Capture the cell that displays the provided text and extract its [X, Y] central coordinate. 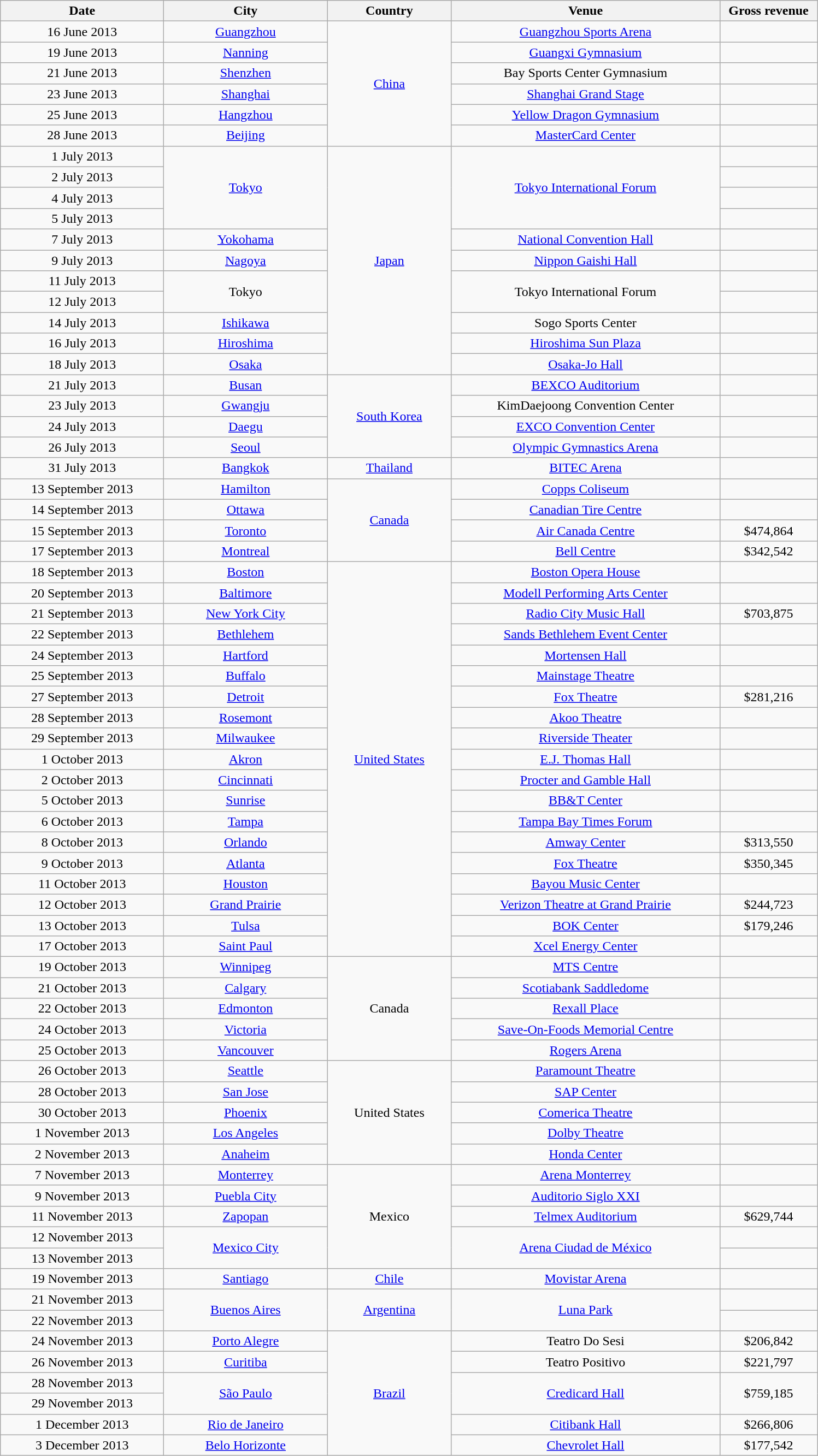
Detroit [246, 697]
Verizon Theatre at Grand Prairie [586, 904]
Auditorio Siglo XXI [586, 1195]
Nippon Gaishi Hall [586, 261]
21 July 2013 [82, 385]
Bayou Music Center [586, 884]
Puebla City [246, 1195]
Mexico [389, 1216]
Beijing [246, 135]
Luna Park [586, 1310]
Buenos Aires [246, 1310]
6 October 2013 [82, 821]
17 September 2013 [82, 551]
Orlando [246, 842]
BOK Center [586, 926]
New York City [246, 614]
13 November 2013 [82, 1258]
Hartford [246, 655]
13 October 2013 [82, 926]
$342,542 [768, 551]
MasterCard Center [586, 135]
Porto Alegre [246, 1341]
12 November 2013 [82, 1237]
BITEC Arena [586, 468]
$629,744 [768, 1216]
Yokohama [246, 239]
23 June 2013 [82, 94]
28 October 2013 [82, 1092]
Movistar Arena [586, 1279]
Akron [246, 759]
9 October 2013 [82, 863]
Busan [246, 385]
Copps Coliseum [586, 489]
21 November 2013 [82, 1300]
Victoria [246, 1029]
Bethlehem [246, 635]
Canadian Tire Centre [586, 510]
27 September 2013 [82, 697]
Hangzhou [246, 115]
22 October 2013 [82, 1009]
Belo Horizonte [246, 1445]
2 October 2013 [82, 780]
Arena Monterrey [586, 1175]
Tampa Bay Times Forum [586, 821]
4 July 2013 [82, 198]
City [246, 11]
11 July 2013 [82, 281]
21 September 2013 [82, 614]
Rosemont [246, 718]
1 July 2013 [82, 156]
$206,842 [768, 1341]
Winnipeg [246, 967]
$221,797 [768, 1362]
Shenzhen [246, 73]
Chile [389, 1279]
Santiago [246, 1279]
$703,875 [768, 614]
China [389, 84]
7 November 2013 [82, 1175]
E.J. Thomas Hall [586, 759]
1 December 2013 [82, 1424]
Seattle [246, 1071]
MTS Centre [586, 967]
Mexico City [246, 1247]
$177,542 [768, 1445]
Honda Center [586, 1154]
Country [389, 11]
5 July 2013 [82, 218]
28 November 2013 [82, 1383]
Amway Center [586, 842]
Vancouver [246, 1050]
Calgary [246, 988]
24 July 2013 [82, 427]
Guangxi Gymnasium [586, 52]
19 October 2013 [82, 967]
Akoo Theatre [586, 718]
$281,216 [768, 697]
Zapopan [246, 1216]
Grand Prairie [246, 904]
Procter and Gamble Hall [586, 780]
11 November 2013 [82, 1216]
Montreal [246, 551]
26 November 2013 [82, 1362]
26 October 2013 [82, 1071]
13 September 2013 [82, 489]
18 September 2013 [82, 572]
Teatro Positivo [586, 1362]
15 September 2013 [82, 530]
9 November 2013 [82, 1195]
19 November 2013 [82, 1279]
Guangzhou Sports Arena [586, 32]
Sunrise [246, 801]
Curitiba [246, 1362]
Mainstage Theatre [586, 676]
8 October 2013 [82, 842]
14 September 2013 [82, 510]
Bangkok [246, 468]
22 November 2013 [82, 1321]
Argentina [389, 1310]
Tampa [246, 821]
$244,723 [768, 904]
3 December 2013 [82, 1445]
National Convention Hall [586, 239]
Shanghai [246, 94]
Hiroshima [246, 344]
Houston [246, 884]
25 September 2013 [82, 676]
$350,345 [768, 863]
21 June 2013 [82, 73]
25 October 2013 [82, 1050]
Ishikawa [246, 323]
Milwaukee [246, 738]
Hamilton [246, 489]
29 September 2013 [82, 738]
Gross revenue [768, 11]
Gwangju [246, 406]
Atlanta [246, 863]
Daegu [246, 427]
Arena Ciudad de México [586, 1247]
Osaka-Jo Hall [586, 364]
Baltimore [246, 593]
17 October 2013 [82, 946]
22 September 2013 [82, 635]
24 October 2013 [82, 1029]
$474,864 [768, 530]
$313,550 [768, 842]
Sogo Sports Center [586, 323]
SAP Center [586, 1092]
Teatro Do Sesi [586, 1341]
18 July 2013 [82, 364]
Anaheim [246, 1154]
KimDaejoong Convention Center [586, 406]
Boston [246, 572]
BB&T Center [586, 801]
Boston Opera House [586, 572]
Sands Bethlehem Event Center [586, 635]
24 September 2013 [82, 655]
Modell Performing Arts Center [586, 593]
19 June 2013 [82, 52]
Shanghai Grand Stage [586, 94]
Paramount Theatre [586, 1071]
Scotiabank Saddledome [586, 988]
Monterrey [246, 1175]
Citibank Hall [586, 1424]
2 November 2013 [82, 1154]
Nanning [246, 52]
Osaka [246, 364]
16 June 2013 [82, 32]
South Korea [389, 416]
Thailand [389, 468]
Edmonton [246, 1009]
Riverside Theater [586, 738]
23 July 2013 [82, 406]
Nagoya [246, 261]
Bell Centre [586, 551]
20 September 2013 [82, 593]
29 November 2013 [82, 1404]
Yellow Dragon Gymnasium [586, 115]
Japan [389, 260]
Buffalo [246, 676]
$179,246 [768, 926]
11 October 2013 [82, 884]
5 October 2013 [82, 801]
Cincinnati [246, 780]
$266,806 [768, 1424]
Hiroshima Sun Plaza [586, 344]
Guangzhou [246, 32]
Save-On-Foods Memorial Centre [586, 1029]
Phoenix [246, 1112]
Radio City Music Hall [586, 614]
Brazil [389, 1393]
Mortensen Hall [586, 655]
28 June 2013 [82, 135]
Air Canada Centre [586, 530]
Comerica Theatre [586, 1112]
30 October 2013 [82, 1112]
31 July 2013 [82, 468]
Tulsa [246, 926]
São Paulo [246, 1393]
Olympic Gymnastics Arena [586, 447]
12 October 2013 [82, 904]
Rogers Arena [586, 1050]
Ottawa [246, 510]
26 July 2013 [82, 447]
Venue [586, 11]
Telmex Auditorium [586, 1216]
21 October 2013 [82, 988]
25 June 2013 [82, 115]
24 November 2013 [82, 1341]
16 July 2013 [82, 344]
Xcel Energy Center [586, 946]
Dolby Theatre [586, 1133]
9 July 2013 [82, 261]
Bay Sports Center Gymnasium [586, 73]
28 September 2013 [82, 718]
Credicard Hall [586, 1393]
7 July 2013 [82, 239]
1 October 2013 [82, 759]
12 July 2013 [82, 302]
Los Angeles [246, 1133]
$759,185 [768, 1393]
Chevrolet Hall [586, 1445]
Toronto [246, 530]
14 July 2013 [82, 323]
Seoul [246, 447]
Rio de Janeiro [246, 1424]
2 July 2013 [82, 177]
1 November 2013 [82, 1133]
Rexall Place [586, 1009]
San Jose [246, 1092]
BEXCO Auditorium [586, 385]
Date [82, 11]
Saint Paul [246, 946]
EXCO Convention Center [586, 427]
